For the text-containing cell, return its midpoint in (x, y) coordinate format. 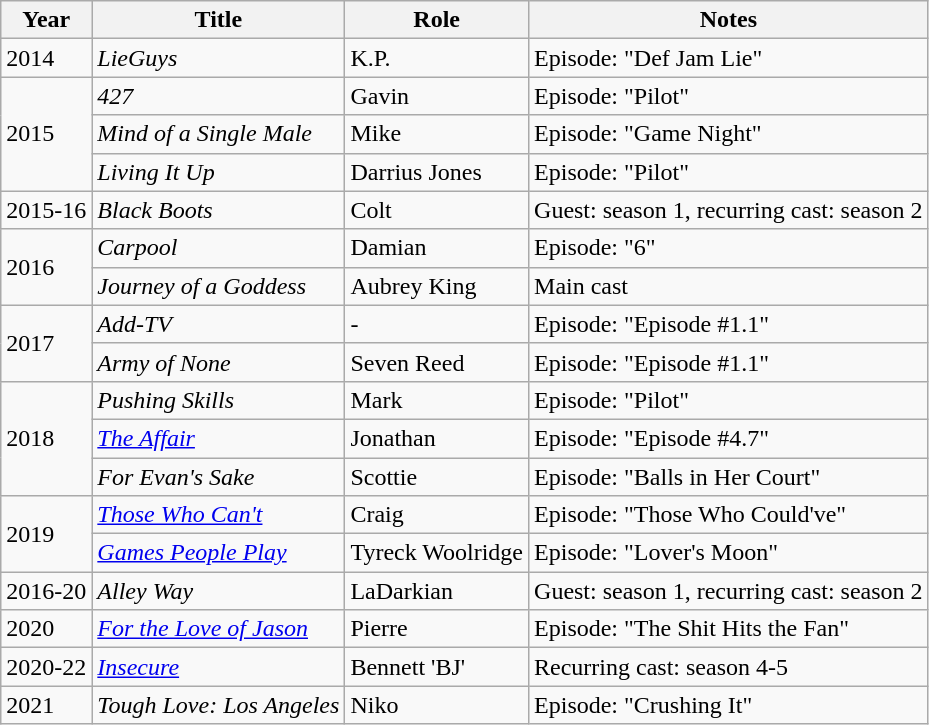
2020-22 (46, 667)
Journey of a Goddess (218, 286)
LieGuys (218, 58)
Colt (437, 210)
2021 (46, 705)
2020 (46, 629)
Add-TV (218, 324)
Bennett 'BJ' (437, 667)
Notes (729, 20)
Episode: "6" (729, 248)
2014 (46, 58)
For Evan's Sake (218, 477)
Alley Way (218, 591)
The Affair (218, 438)
- (437, 324)
Living It Up (218, 172)
Tough Love: Los Angeles (218, 705)
Episode: "Lover's Moon" (729, 553)
Carpool (218, 248)
Seven Reed (437, 362)
Pushing Skills (218, 400)
Tyreck Woolridge (437, 553)
Jonathan (437, 438)
Niko (437, 705)
Title (218, 20)
2017 (46, 343)
Main cast (729, 286)
LaDarkian (437, 591)
Games People Play (218, 553)
K.P. (437, 58)
Role (437, 20)
Episode: "Episode #4.7" (729, 438)
2018 (46, 438)
Damian (437, 248)
Episode: "Balls in Her Court" (729, 477)
Episode: "The Shit Hits the Fan" (729, 629)
Black Boots (218, 210)
Aubrey King (437, 286)
Episode: "Def Jam Lie" (729, 58)
2015 (46, 134)
Craig (437, 515)
Mind of a Single Male (218, 134)
Scottie (437, 477)
2016 (46, 267)
Episode: "Game Night" (729, 134)
427 (218, 96)
Mike (437, 134)
2019 (46, 534)
Pierre (437, 629)
2015-16 (46, 210)
Mark (437, 400)
Episode: "Crushing It" (729, 705)
Insecure (218, 667)
Those Who Can't (218, 515)
Army of None (218, 362)
Year (46, 20)
Episode: "Those Who Could've" (729, 515)
Darrius Jones (437, 172)
Gavin (437, 96)
2016-20 (46, 591)
For the Love of Jason (218, 629)
Recurring cast: season 4-5 (729, 667)
